Output the (X, Y) coordinate of the center of the cell containing the given text.  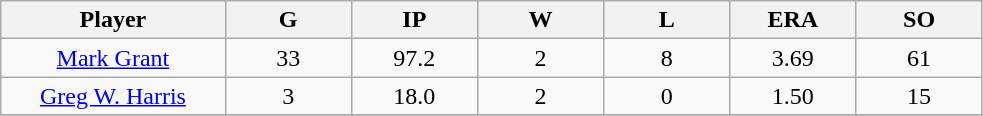
L (667, 20)
15 (919, 96)
Player (113, 20)
33 (288, 58)
61 (919, 58)
3 (288, 96)
0 (667, 96)
18.0 (414, 96)
3.69 (793, 58)
W (540, 20)
IP (414, 20)
G (288, 20)
8 (667, 58)
Mark Grant (113, 58)
Greg W. Harris (113, 96)
97.2 (414, 58)
1.50 (793, 96)
ERA (793, 20)
SO (919, 20)
